Pinpoint the cell where the given text exists, returning its (x, y) midpoint coordinate. 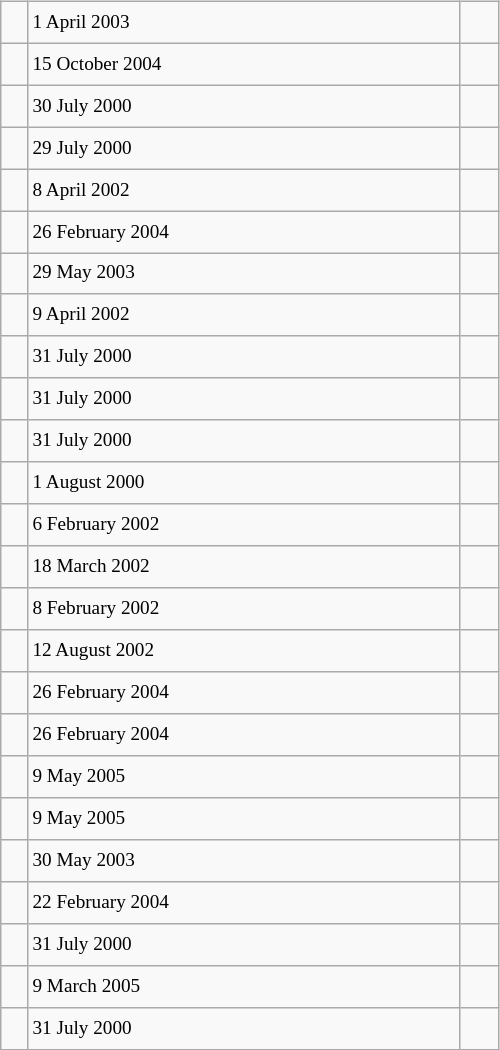
1 August 2000 (244, 483)
30 May 2003 (244, 861)
18 March 2002 (244, 567)
1 April 2003 (244, 22)
9 March 2005 (244, 986)
9 April 2002 (244, 315)
8 February 2002 (244, 609)
6 February 2002 (244, 525)
8 April 2002 (244, 190)
29 July 2000 (244, 148)
15 October 2004 (244, 64)
12 August 2002 (244, 651)
22 February 2004 (244, 902)
30 July 2000 (244, 106)
29 May 2003 (244, 274)
